For the text-containing cell, return its midpoint in (x, y) coordinate format. 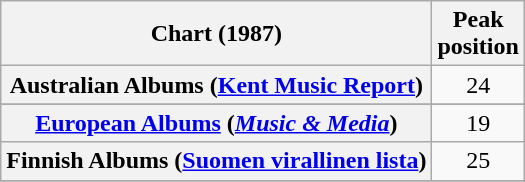
Finnish Albums (Suomen virallinen lista) (216, 161)
24 (478, 85)
19 (478, 123)
European Albums (Music & Media) (216, 123)
25 (478, 161)
Australian Albums (Kent Music Report) (216, 85)
Chart (1987) (216, 34)
Peakposition (478, 34)
